Determine the (X, Y) coordinate at the center of the cell enclosing the given text.  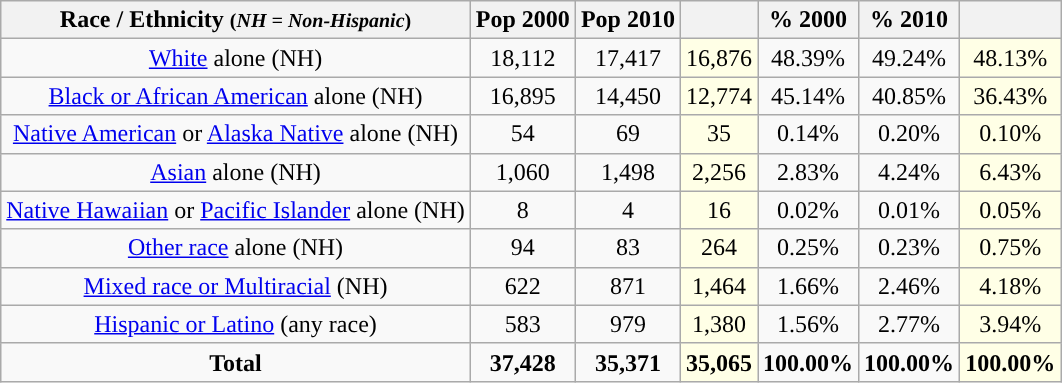
37,428 (522, 362)
69 (628, 134)
Total (236, 362)
1,464 (718, 286)
35,065 (718, 362)
0.14% (808, 134)
1,498 (628, 172)
Mixed race or Multiracial (NH) (236, 286)
2.83% (808, 172)
1,380 (718, 324)
Native American or Alaska Native alone (NH) (236, 134)
0.10% (1010, 134)
8 (522, 210)
4.18% (1010, 286)
36.43% (1010, 96)
1.56% (808, 324)
583 (522, 324)
45.14% (808, 96)
16 (718, 210)
2.46% (910, 286)
2,256 (718, 172)
83 (628, 248)
16,895 (522, 96)
14,450 (628, 96)
Pop 2010 (628, 20)
Pop 2000 (522, 20)
0.05% (1010, 210)
18,112 (522, 58)
17,417 (628, 58)
54 (522, 134)
Race / Ethnicity (NH = Non-Hispanic) (236, 20)
Asian alone (NH) (236, 172)
35 (718, 134)
0.01% (910, 210)
1,060 (522, 172)
94 (522, 248)
0.25% (808, 248)
1.66% (808, 286)
622 (522, 286)
4.24% (910, 172)
4 (628, 210)
0.23% (910, 248)
Native Hawaiian or Pacific Islander alone (NH) (236, 210)
0.75% (1010, 248)
Other race alone (NH) (236, 248)
871 (628, 286)
0.20% (910, 134)
12,774 (718, 96)
0.02% (808, 210)
2.77% (910, 324)
White alone (NH) (236, 58)
Black or African American alone (NH) (236, 96)
40.85% (910, 96)
264 (718, 248)
16,876 (718, 58)
48.13% (1010, 58)
35,371 (628, 362)
% 2000 (808, 20)
979 (628, 324)
48.39% (808, 58)
49.24% (910, 58)
% 2010 (910, 20)
3.94% (1010, 324)
6.43% (1010, 172)
Hispanic or Latino (any race) (236, 324)
